Extract the (X, Y) coordinate from the center of the cell holding the provided text.  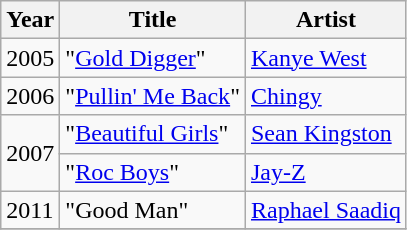
"Good Man" (153, 210)
Jay-Z (326, 172)
Artist (326, 20)
Year (30, 20)
2011 (30, 210)
Kanye West (326, 58)
Sean Kingston (326, 134)
2007 (30, 153)
"Pullin' Me Back" (153, 96)
"Gold Digger" (153, 58)
Title (153, 20)
2006 (30, 96)
"Beautiful Girls" (153, 134)
2005 (30, 58)
Raphael Saadiq (326, 210)
"Roc Boys" (153, 172)
Chingy (326, 96)
